Capture the cell that displays the provided text and extract its [X, Y] central coordinate. 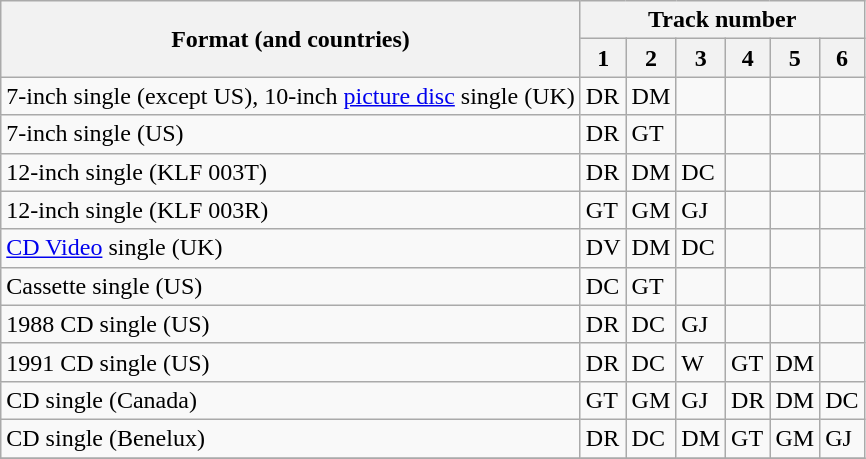
2 [651, 58]
1991 CD single (US) [291, 362]
1988 CD single (US) [291, 324]
W [701, 362]
7-inch single (except US), 10-inch picture disc single (UK) [291, 96]
CD Video single (UK) [291, 248]
5 [795, 58]
Track number [722, 20]
CD single (Benelux) [291, 438]
6 [842, 58]
7-inch single (US) [291, 134]
4 [748, 58]
1 [603, 58]
DV [603, 248]
3 [701, 58]
CD single (Canada) [291, 400]
Format (and countries) [291, 39]
Cassette single (US) [291, 286]
12-inch single (KLF 003T) [291, 172]
12-inch single (KLF 003R) [291, 210]
